Output the (x, y) coordinate of the center of the cell containing the given text.  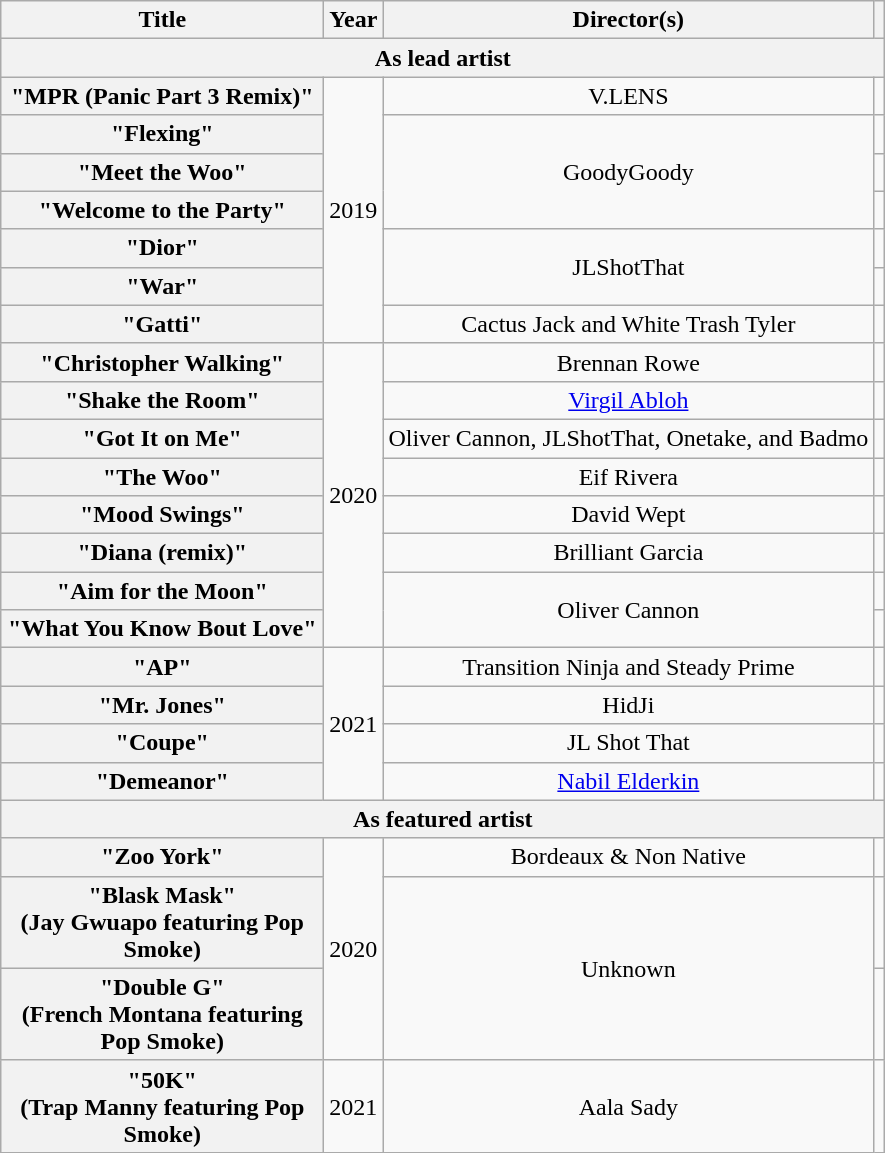
JL Shot That (628, 743)
Aala Sady (628, 1106)
"Meet the Woo" (162, 172)
Oliver Cannon (628, 610)
"What You Know Bout Love" (162, 629)
"War" (162, 286)
Eif Rivera (628, 477)
"MPR (Panic Part 3 Remix)" (162, 96)
V.LENS (628, 96)
"Welcome to the Party" (162, 210)
Nabil Elderkin (628, 781)
2019 (354, 210)
JLShotThat (628, 267)
"Demeanor" (162, 781)
Cactus Jack and White Trash Tyler (628, 324)
"Gatti" (162, 324)
Bordeaux & Non Native (628, 857)
"Flexing" (162, 134)
Unknown (628, 968)
Transition Ninja and Steady Prime (628, 667)
As lead artist (443, 58)
Oliver Cannon, JLShotThat, Onetake, and Badmo (628, 438)
"Blask Mask"(Jay Gwuapo featuring Pop Smoke) (162, 922)
HidJi (628, 705)
As featured artist (443, 819)
"Diana (remix)" (162, 553)
Title (162, 20)
"Coupe" (162, 743)
"Christopher Walking" (162, 362)
David Wept (628, 515)
GoodyGoody (628, 172)
"Shake the Room" (162, 400)
"Zoo York" (162, 857)
Director(s) (628, 20)
"Got It on Me" (162, 438)
Year (354, 20)
"Mr. Jones" (162, 705)
Virgil Abloh (628, 400)
"Double G"(French Montana featuring Pop Smoke) (162, 1014)
"The Woo" (162, 477)
"Mood Swings" (162, 515)
Brilliant Garcia (628, 553)
"Dior" (162, 248)
"AP" (162, 667)
"50K"(Trap Manny featuring Pop Smoke) (162, 1106)
"Aim for the Moon" (162, 591)
Brennan Rowe (628, 362)
